Extract the [X, Y] coordinate from the center of the cell holding the provided text.  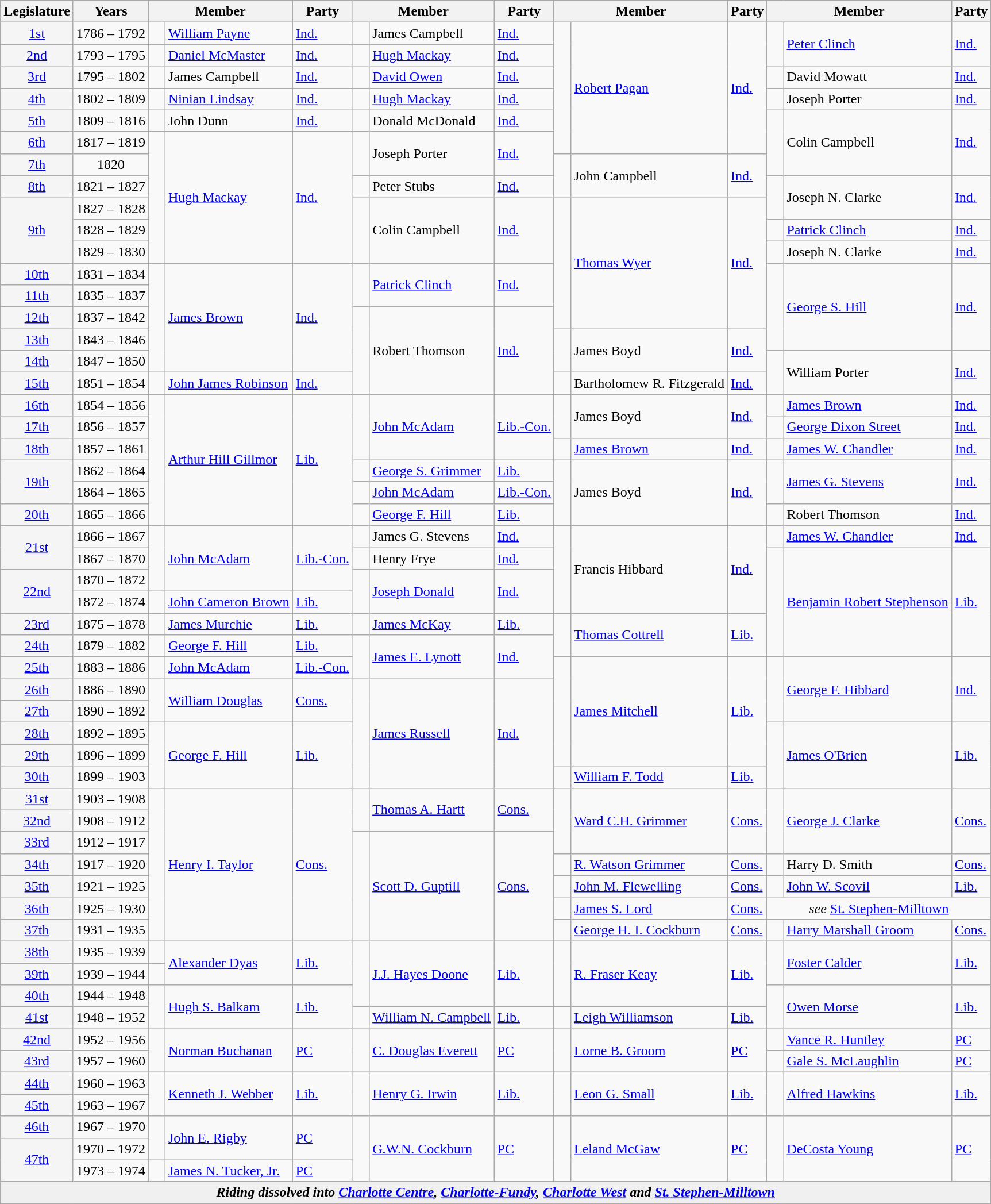
1817 – 1819 [110, 143]
27th [37, 711]
1793 – 1795 [110, 55]
Vance R. Huntley [867, 1040]
George S. Hill [867, 307]
23rd [37, 624]
Alfred Hawkins [867, 1094]
31st [37, 799]
Donald McDonald [432, 121]
11th [37, 296]
Foster Calder [867, 963]
24th [37, 646]
Robert Pagan [649, 88]
1899 – 1903 [110, 777]
Henry I. Taylor [229, 864]
1802 – 1809 [110, 99]
22nd [37, 591]
1st [37, 33]
Peter Clinch [867, 44]
1903 – 1908 [110, 799]
1870 – 1872 [110, 580]
John Dunn [229, 121]
1886 – 1890 [110, 690]
43rd [37, 1061]
1795 – 1802 [110, 77]
G.W.N. Cockburn [432, 1149]
DeCosta Young [867, 1149]
Lorne B. Groom [649, 1051]
13th [37, 340]
6th [37, 143]
James McKay [432, 624]
George S. Grimmer [432, 471]
Kenneth J. Webber [229, 1094]
21st [37, 547]
33rd [37, 843]
1866 – 1867 [110, 536]
Joseph Donald [432, 591]
1854 – 1856 [110, 405]
1952 – 1956 [110, 1040]
1892 – 1895 [110, 733]
46th [37, 1127]
1908 – 1912 [110, 821]
David Mowatt [867, 77]
8th [37, 186]
Years [110, 11]
1957 – 1960 [110, 1061]
1851 – 1854 [110, 383]
Bartholomew R. Fitzgerald [649, 383]
38th [37, 952]
Harry Marshall Groom [867, 930]
Thomas A. Hartt [432, 810]
Harry D. Smith [867, 864]
1831 – 1834 [110, 274]
16th [37, 405]
Owen Morse [867, 1007]
19th [37, 482]
George H. I. Cockburn [649, 930]
28th [37, 733]
17th [37, 427]
26th [37, 690]
Gale S. McLaughlin [867, 1061]
Leigh Williamson [649, 1018]
Henry G. Irwin [432, 1094]
Hugh S. Balkam [229, 1007]
1973 – 1974 [110, 1171]
James N. Tucker, Jr. [229, 1171]
Riding dissolved into Charlotte Centre, Charlotte-Fundy, Charlotte West and St. Stephen-Milltown [496, 1193]
1820 [110, 164]
3rd [37, 77]
John E. Rigby [229, 1138]
1931 – 1935 [110, 930]
1872 – 1874 [110, 602]
34th [37, 864]
J.J. Hayes Doone [432, 974]
see St. Stephen-Milltown [879, 908]
Benjamin Robert Stephenson [867, 602]
Ward C.H. Grimmer [649, 821]
2nd [37, 55]
1939 – 1944 [110, 974]
Leon G. Small [649, 1094]
John W. Scovil [867, 886]
44th [37, 1083]
George J. Clarke [867, 821]
1925 – 1930 [110, 908]
1963 – 1967 [110, 1105]
1828 – 1829 [110, 230]
42nd [37, 1040]
1856 – 1857 [110, 427]
Scott D. Guptill [432, 886]
47th [37, 1160]
7th [37, 164]
John Campbell [649, 175]
1827 – 1828 [110, 208]
1862 – 1864 [110, 471]
Daniel McMaster [229, 55]
1921 – 1925 [110, 886]
James O'Brien [867, 755]
32nd [37, 821]
1960 – 1963 [110, 1083]
30th [37, 777]
William Douglas [229, 701]
20th [37, 514]
1935 – 1939 [110, 952]
25th [37, 668]
29th [37, 755]
Ninian Lindsay [229, 99]
4th [37, 99]
George F. Hibbard [867, 690]
James Russell [432, 733]
James Murchie [229, 624]
1883 – 1886 [110, 668]
9th [37, 230]
David Owen [432, 77]
William Payne [229, 33]
36th [37, 908]
Leland McGaw [649, 1149]
1857 – 1861 [110, 449]
1967 – 1970 [110, 1127]
40th [37, 996]
15th [37, 383]
1837 – 1842 [110, 318]
1970 – 1972 [110, 1149]
1835 – 1837 [110, 296]
1847 – 1850 [110, 361]
Francis Hibbard [649, 569]
Arthur Hill Gillmor [229, 460]
5th [37, 121]
39th [37, 974]
John Cameron Brown [229, 602]
1867 – 1870 [110, 558]
37th [37, 930]
45th [37, 1105]
Thomas Cottrell [649, 634]
1843 – 1846 [110, 340]
1809 – 1816 [110, 121]
Legislature [37, 11]
R. Watson Grimmer [649, 864]
C. Douglas Everett [432, 1051]
John James Robinson [229, 383]
1875 – 1878 [110, 624]
1917 – 1920 [110, 864]
William Porter [867, 372]
1948 – 1952 [110, 1018]
George Dixon Street [867, 427]
1864 – 1865 [110, 493]
William F. Todd [649, 777]
41st [37, 1018]
Henry Frye [432, 558]
18th [37, 449]
James S. Lord [649, 908]
35th [37, 886]
Thomas Wyer [649, 263]
James E. Lynott [432, 657]
R. Fraser Keay [649, 974]
1879 – 1882 [110, 646]
1912 – 1917 [110, 843]
Alexander Dyas [229, 963]
Norman Buchanan [229, 1051]
1821 – 1827 [110, 186]
1890 – 1892 [110, 711]
1829 – 1830 [110, 252]
10th [37, 274]
1944 – 1948 [110, 996]
John M. Flewelling [649, 886]
1896 – 1899 [110, 755]
1865 – 1866 [110, 514]
William N. Campbell [432, 1018]
12th [37, 318]
1786 – 1792 [110, 33]
James Mitchell [649, 711]
14th [37, 361]
Peter Stubs [432, 186]
